Determine the (X, Y) coordinate at the center of the cell enclosing the given text.  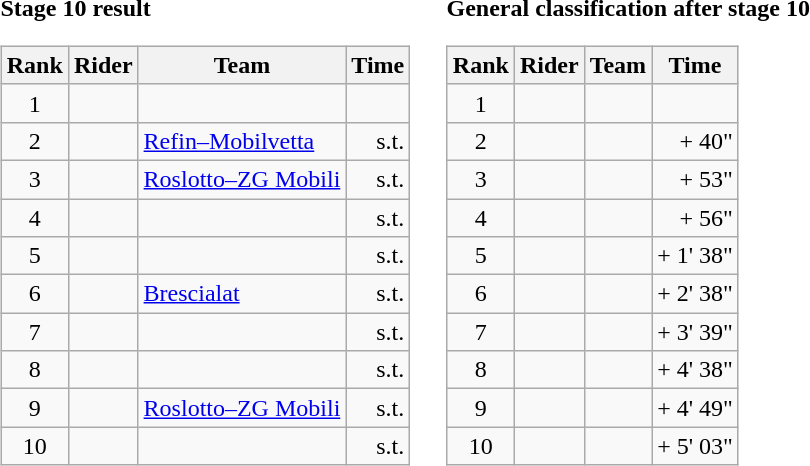
+ 53" (696, 179)
+ 2' 38" (696, 294)
+ 1' 38" (696, 256)
+ 4' 38" (696, 370)
+ 4' 49" (696, 408)
+ 5' 03" (696, 446)
Refin–Mobilvetta (242, 141)
Brescialat (242, 294)
+ 3' 39" (696, 332)
+ 56" (696, 217)
+ 40" (696, 141)
